Provide the (x, y) coordinate of the cell's center where the given text is located.  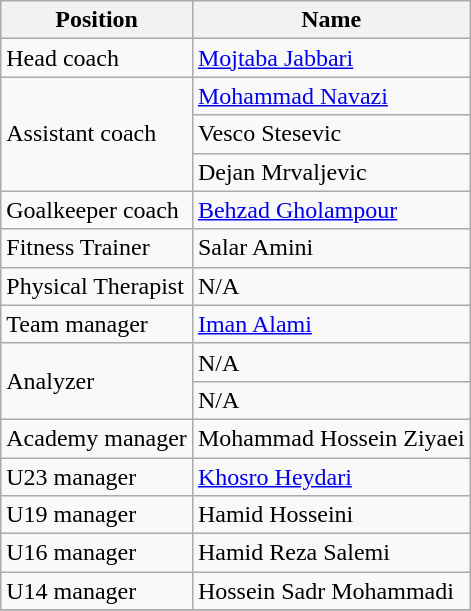
Khosro Heydari (331, 477)
Mohammad Hossein Ziyaei (331, 438)
Behzad Gholampour (331, 210)
Physical Therapist (97, 286)
Head coach (97, 58)
Goalkeeper coach (97, 210)
Hossein Sadr Mohammadi (331, 591)
Name (331, 20)
Dejan Mrvaljevic (331, 172)
Team manager (97, 324)
U16 manager (97, 553)
Iman Alami (331, 324)
Academy manager (97, 438)
Mohammad Navazi (331, 96)
Analyzer (97, 381)
Salar Amini (331, 248)
Mojtaba Jabbari (331, 58)
U14 manager (97, 591)
Position (97, 20)
U19 manager (97, 515)
Assistant coach (97, 134)
Fitness Trainer (97, 248)
Hamid Hosseini (331, 515)
Hamid Reza Salemi (331, 553)
Vesco Stesevic (331, 134)
U23 manager (97, 477)
